Search for the cell housing the specified text and yield its [x, y] center coordinate. 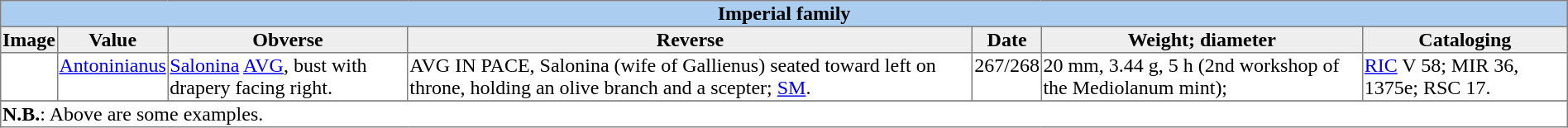
Salonina AVG, bust with drapery facing right. [288, 77]
267/268 [1007, 77]
Image [29, 40]
Obverse [288, 40]
RIC V 58; MIR 36, 1375e; RSC 17. [1465, 77]
Antoninianus [112, 77]
Cataloging [1465, 40]
Reverse [690, 40]
Imperial family [784, 14]
Date [1007, 40]
AVG IN PACE, Salonina (wife of Gallienus) seated toward left on throne, holding an olive branch and a scepter; SM. [690, 77]
N.B.: Above are some examples. [784, 114]
20 mm, 3.44 g, 5 h (2nd workshop of the Mediolanum mint); [1202, 77]
Value [112, 40]
Weight; diameter [1202, 40]
